Return the [X, Y] coordinate for the center point of the cell that contains the specified text.  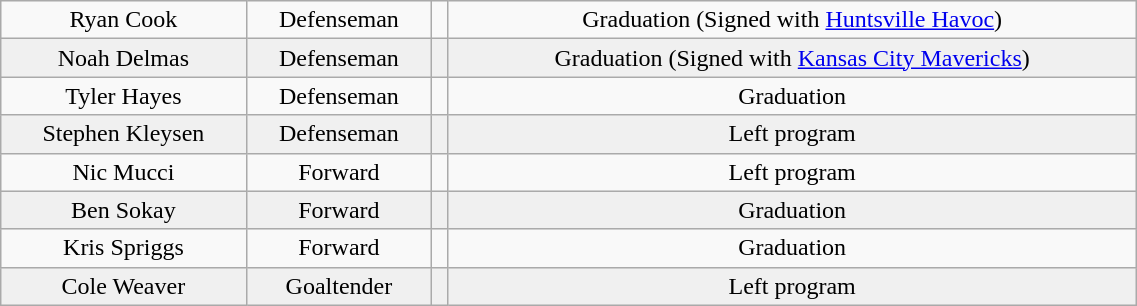
Graduation (Signed with Kansas City Mavericks) [792, 58]
Kris Spriggs [124, 248]
Ben Sokay [124, 210]
Graduation (Signed with Huntsville Havoc) [792, 20]
Goaltender [339, 286]
Stephen Kleysen [124, 134]
Noah Delmas [124, 58]
Tyler Hayes [124, 96]
Cole Weaver [124, 286]
Ryan Cook [124, 20]
Nic Mucci [124, 172]
